Locate the cell with the specified text and output its (x, y) center coordinate. 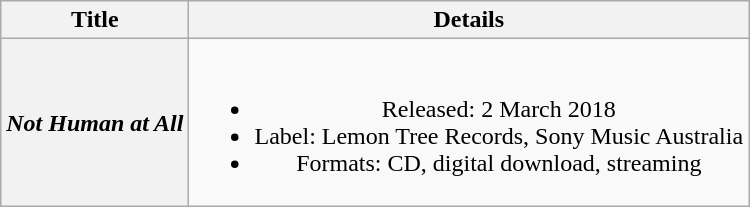
Not Human at All (95, 122)
Released: 2 March 2018Label: Lemon Tree Records, Sony Music AustraliaFormats: CD, digital download, streaming (469, 122)
Title (95, 20)
Details (469, 20)
